Extract the [X, Y] coordinate from the center of the cell holding the provided text.  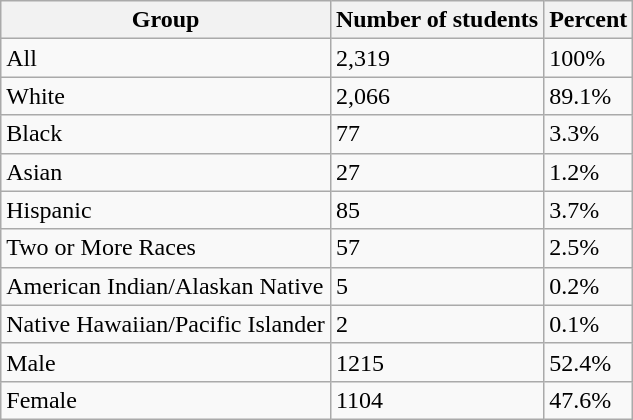
2,319 [436, 58]
57 [436, 248]
1.2% [588, 172]
2 [436, 324]
100% [588, 58]
89.1% [588, 96]
3.7% [588, 210]
0.1% [588, 324]
Number of students [436, 20]
Asian [166, 172]
Female [166, 400]
Black [166, 134]
27 [436, 172]
1104 [436, 400]
White [166, 96]
American Indian/Alaskan Native [166, 286]
3.3% [588, 134]
Two or More Races [166, 248]
All [166, 58]
85 [436, 210]
5 [436, 286]
2.5% [588, 248]
Male [166, 362]
1215 [436, 362]
47.6% [588, 400]
77 [436, 134]
52.4% [588, 362]
2,066 [436, 96]
0.2% [588, 286]
Percent [588, 20]
Native Hawaiian/Pacific Islander [166, 324]
Hispanic [166, 210]
Group [166, 20]
